Pinpoint the cell where the given text exists, returning its [X, Y] midpoint coordinate. 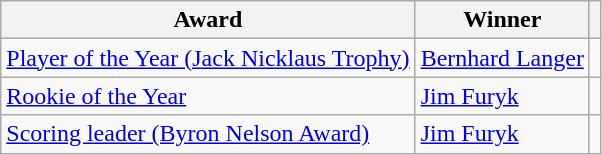
Player of the Year (Jack Nicklaus Trophy) [208, 58]
Award [208, 20]
Scoring leader (Byron Nelson Award) [208, 134]
Rookie of the Year [208, 96]
Winner [502, 20]
Bernhard Langer [502, 58]
